Detect which cell encompasses the target text, then output its (X, Y) center coordinate. 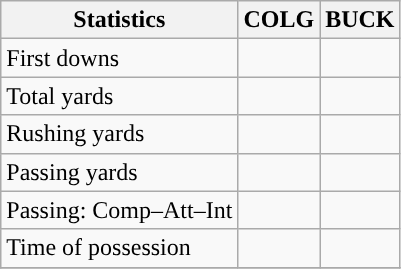
BUCK (360, 20)
Statistics (120, 20)
Total yards (120, 96)
Time of possession (120, 248)
First downs (120, 58)
COLG (279, 20)
Passing yards (120, 172)
Rushing yards (120, 134)
Passing: Comp–Att–Int (120, 210)
